Determine the [x, y] coordinate at the center of the cell enclosing the given text.  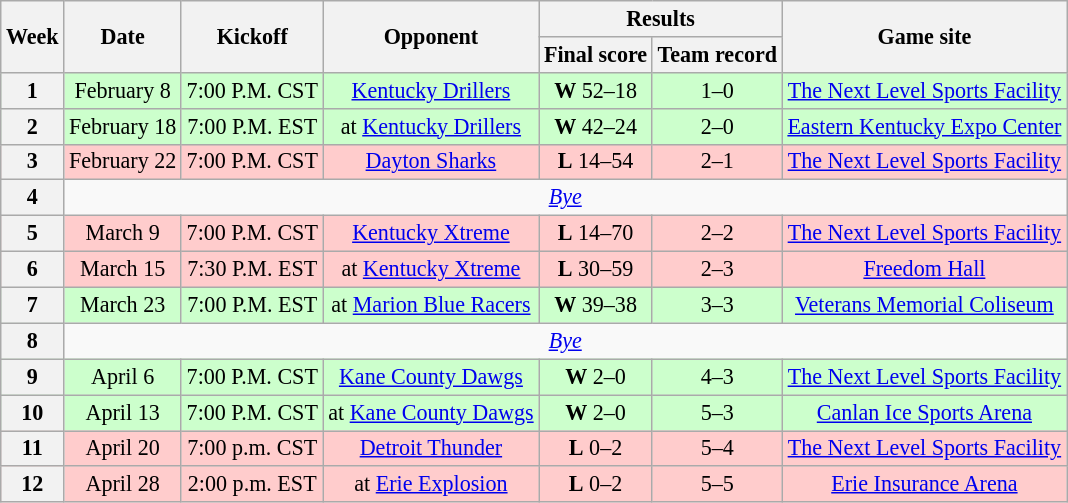
1 [32, 90]
February 18 [123, 126]
5–3 [717, 412]
5–5 [717, 484]
2–3 [717, 269]
Kickoff [252, 36]
L 14–54 [596, 162]
April 6 [123, 377]
Game site [924, 36]
4 [32, 198]
April 13 [123, 412]
11 [32, 448]
2 [32, 126]
W 42–24 [596, 126]
Dayton Sharks [431, 162]
Eastern Kentucky Expo Center [924, 126]
1–0 [717, 90]
April 20 [123, 448]
12 [32, 484]
L 30–59 [596, 269]
Erie Insurance Arena [924, 484]
2–2 [717, 233]
Kentucky Xtreme [431, 233]
Week [32, 36]
at Marion Blue Racers [431, 305]
at Erie Explosion [431, 484]
Kane County Dawgs [431, 377]
7 [32, 305]
2–1 [717, 162]
Date [123, 36]
2:00 p.m. EST [252, 484]
at Kentucky Xtreme [431, 269]
3–3 [717, 305]
Canlan Ice Sports Arena [924, 412]
Freedom Hall [924, 269]
6 [32, 269]
8 [32, 341]
9 [32, 377]
10 [32, 412]
March 23 [123, 305]
Opponent [431, 36]
February 22 [123, 162]
at Kane County Dawgs [431, 412]
2–0 [717, 126]
Detroit Thunder [431, 448]
April 28 [123, 484]
March 15 [123, 269]
L 14–70 [596, 233]
5–4 [717, 448]
W 39–38 [596, 305]
3 [32, 162]
4–3 [717, 377]
Team record [717, 54]
7:30 P.M. EST [252, 269]
W 52–18 [596, 90]
Veterans Memorial Coliseum [924, 305]
Kentucky Drillers [431, 90]
5 [32, 233]
Final score [596, 54]
February 8 [123, 90]
Results [660, 18]
7:00 p.m. CST [252, 448]
at Kentucky Drillers [431, 126]
March 9 [123, 233]
